Locate the cell with the specified text and output its (x, y) center coordinate. 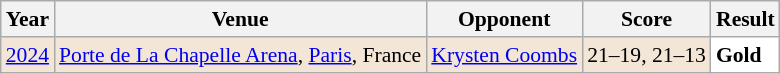
Krysten Coombs (504, 55)
Result (746, 19)
Venue (240, 19)
Year (28, 19)
21–19, 21–13 (646, 55)
Porte de La Chapelle Arena, Paris, France (240, 55)
Score (646, 19)
Opponent (504, 19)
2024 (28, 55)
Gold (746, 55)
